For the text-containing cell, return its midpoint in (X, Y) coordinate format. 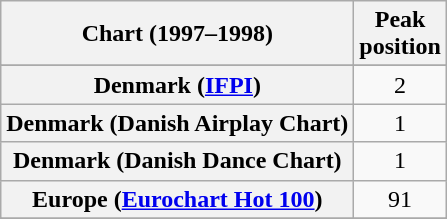
Denmark (Danish Airplay Chart) (178, 123)
2 (400, 85)
Denmark (IFPI) (178, 85)
91 (400, 199)
Europe (Eurochart Hot 100) (178, 199)
Chart (1997–1998) (178, 34)
Denmark (Danish Dance Chart) (178, 161)
Peakposition (400, 34)
